Return [X, Y] of the center of cell containing provided text 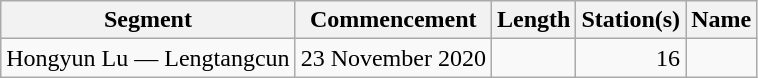
Station(s) [631, 20]
23 November 2020 [393, 58]
Name [722, 20]
16 [631, 58]
Length [533, 20]
Segment [148, 20]
Commencement [393, 20]
Hongyun Lu — Lengtangcun [148, 58]
